Find where the given text appears and provide that cell's center as (X, Y) coordinate. 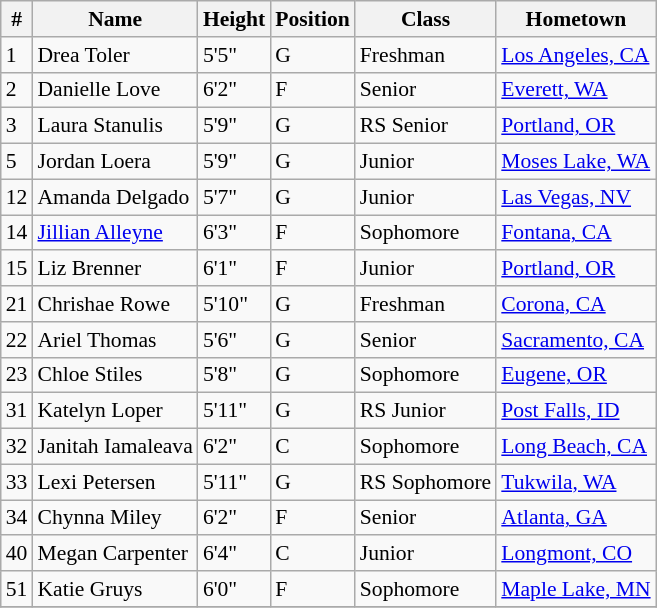
Hometown (576, 19)
3 (17, 126)
Sacramento, CA (576, 340)
Name (114, 19)
14 (17, 233)
15 (17, 269)
Longmont, CO (576, 554)
Moses Lake, WA (576, 162)
Amanda Delgado (114, 197)
5 (17, 162)
Liz Brenner (114, 269)
32 (17, 447)
5'5" (234, 55)
31 (17, 411)
34 (17, 518)
Los Angeles, CA (576, 55)
Jillian Alleyne (114, 233)
23 (17, 375)
RS Sophomore (426, 482)
Position (312, 19)
Megan Carpenter (114, 554)
Height (234, 19)
5'8" (234, 375)
Eugene, OR (576, 375)
Danielle Love (114, 90)
# (17, 19)
21 (17, 304)
Everett, WA (576, 90)
33 (17, 482)
Laura Stanulis (114, 126)
Maple Lake, MN (576, 589)
Katie Gruys (114, 589)
40 (17, 554)
Ariel Thomas (114, 340)
5'10" (234, 304)
Jordan Loera (114, 162)
Class (426, 19)
Lexi Petersen (114, 482)
Chrishae Rowe (114, 304)
Atlanta, GA (576, 518)
6'3" (234, 233)
1 (17, 55)
Corona, CA (576, 304)
Drea Toler (114, 55)
51 (17, 589)
Long Beach, CA (576, 447)
2 (17, 90)
RS Senior (426, 126)
Fontana, CA (576, 233)
Tukwila, WA (576, 482)
22 (17, 340)
Chynna Miley (114, 518)
6'0" (234, 589)
RS Junior (426, 411)
12 (17, 197)
6'4" (234, 554)
Chloe Stiles (114, 375)
5'6" (234, 340)
5'7" (234, 197)
Post Falls, ID (576, 411)
Las Vegas, NV (576, 197)
Janitah Iamaleava (114, 447)
6'1" (234, 269)
Katelyn Loper (114, 411)
